Locate the cell with the specified text and output its (X, Y) center coordinate. 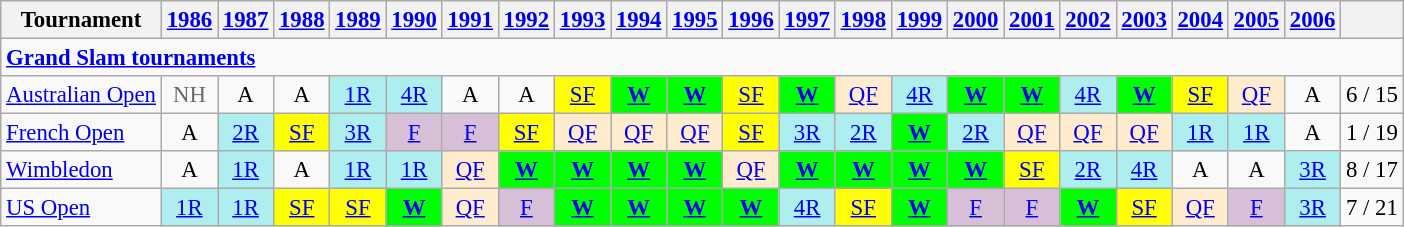
2006 (1312, 20)
1999 (919, 20)
1987 (246, 20)
1989 (358, 20)
Grand Slam tournaments (702, 58)
1988 (302, 20)
7 / 21 (1372, 208)
2001 (1032, 20)
1992 (526, 20)
US Open (82, 208)
French Open (82, 133)
Australian Open (82, 95)
8 / 17 (1372, 170)
6 / 15 (1372, 95)
1990 (414, 20)
1994 (639, 20)
Tournament (82, 20)
2004 (1200, 20)
1998 (863, 20)
1986 (189, 20)
1997 (807, 20)
Wimbledon (82, 170)
NH (189, 95)
2003 (1144, 20)
1996 (751, 20)
1 / 19 (1372, 133)
1991 (470, 20)
2000 (976, 20)
1993 (582, 20)
2002 (1088, 20)
2005 (1256, 20)
1995 (695, 20)
